Search for the cell housing the specified text and yield its (x, y) center coordinate. 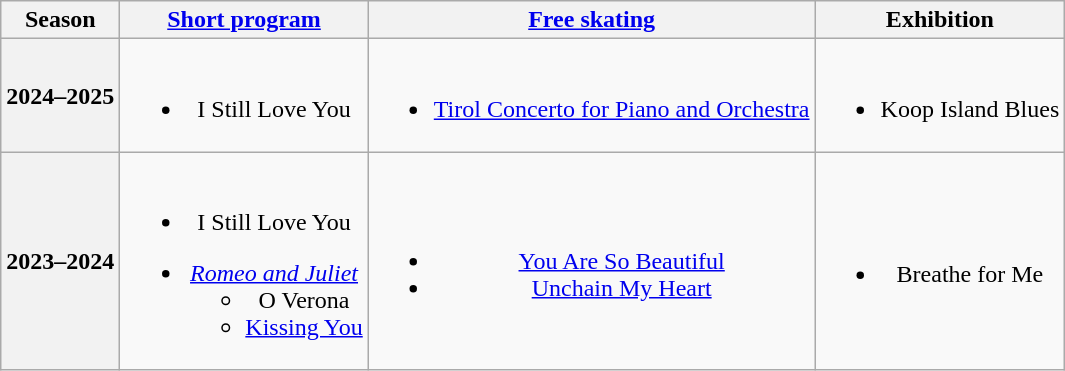
Season (60, 20)
Short program (244, 20)
2024–2025 (60, 96)
Exhibition (940, 20)
Breathe for Me (940, 261)
Koop Island Blues (940, 96)
You Are So BeautifulUnchain My Heart (592, 261)
Free skating (592, 20)
I Still Love You Romeo and JulietO Verona Kissing You (244, 261)
Tirol Concerto for Piano and Orchestra (592, 96)
I Still Love You (244, 96)
2023–2024 (60, 261)
